Determine the (x, y) coordinate at the center of the cell enclosing the given text.  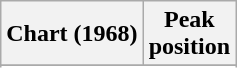
Peakposition (189, 34)
Chart (1968) (72, 34)
